Capture the cell that displays the provided text and extract its [x, y] central coordinate. 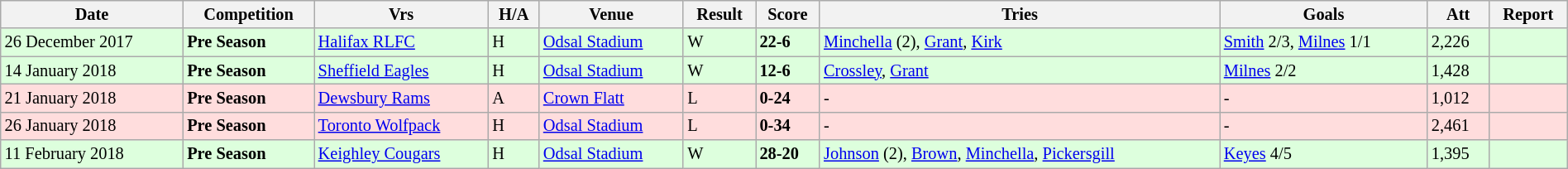
Tries [1020, 14]
Crossley, Grant [1020, 70]
26 January 2018 [93, 126]
2,461 [1458, 126]
Venue [611, 14]
21 January 2018 [93, 98]
1,012 [1458, 98]
Keighley Cougars [402, 154]
0-34 [788, 126]
Dewsbury Rams [402, 98]
Keyes 4/5 [1323, 154]
Toronto Wolfpack [402, 126]
1,395 [1458, 154]
Halifax RLFC [402, 42]
Report [1528, 14]
Sheffield Eagles [402, 70]
Goals [1323, 14]
Att [1458, 14]
Vrs [402, 14]
Date [93, 14]
A [514, 98]
2,226 [1458, 42]
11 February 2018 [93, 154]
Milnes 2/2 [1323, 70]
0-24 [788, 98]
22-6 [788, 42]
Competition [248, 14]
Score [788, 14]
Smith 2/3, Milnes 1/1 [1323, 42]
H/A [514, 14]
28-20 [788, 154]
Johnson (2), Brown, Minchella, Pickersgill [1020, 154]
14 January 2018 [93, 70]
Result [719, 14]
12-6 [788, 70]
Minchella (2), Grant, Kirk [1020, 42]
1,428 [1458, 70]
Crown Flatt [611, 98]
26 December 2017 [93, 42]
